Return the (x, y) coordinate for the center point of the cell that contains the specified text.  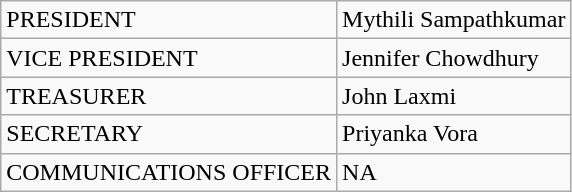
SECRETARY (169, 134)
VICE PRESIDENT (169, 58)
Priyanka Vora (454, 134)
Jennifer Chowdhury (454, 58)
NA (454, 172)
John Laxmi (454, 96)
Mythili Sampathkumar (454, 20)
COMMUNICATIONS OFFICER (169, 172)
PRESIDENT (169, 20)
TREASURER (169, 96)
